Return the [X, Y] coordinate for the center point of the cell that contains the specified text.  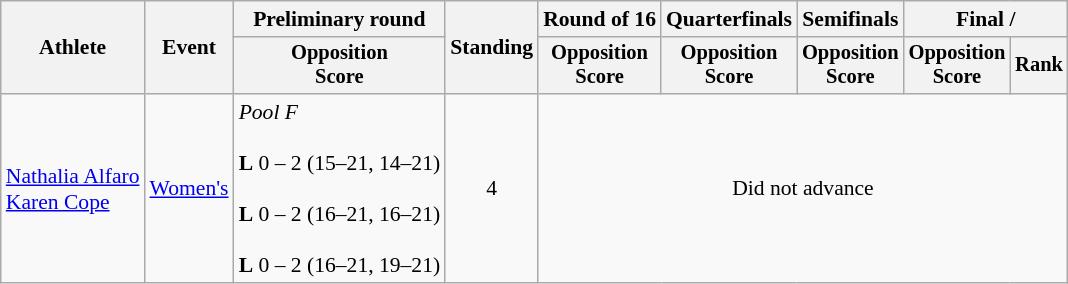
Event [190, 48]
Athlete [73, 48]
Rank [1039, 66]
Quarterfinals [729, 19]
Nathalia AlfaroKaren Cope [73, 188]
Round of 16 [600, 19]
4 [492, 188]
Preliminary round [340, 19]
Semifinals [850, 19]
Did not advance [803, 188]
Women's [190, 188]
Final / [986, 19]
Standing [492, 48]
Pool FL 0 – 2 (15–21, 14–21)L 0 – 2 (16–21, 16–21)L 0 – 2 (16–21, 19–21) [340, 188]
